Return the [X, Y] coordinate for the center point of the cell that contains the specified text.  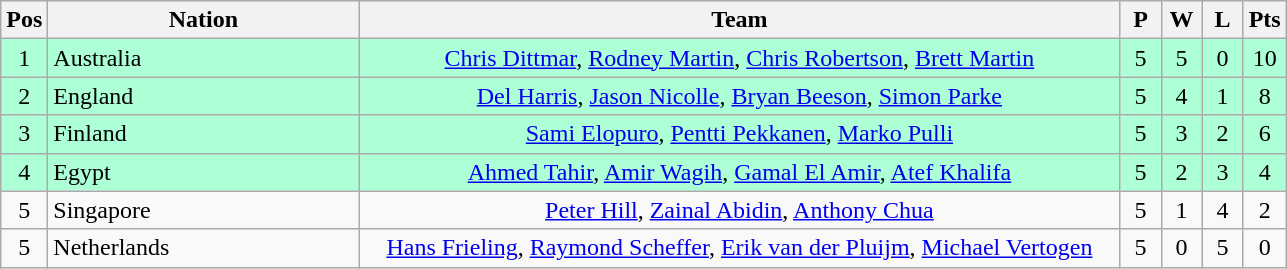
L [1222, 20]
P [1140, 20]
W [1182, 20]
Egypt [204, 172]
Team [740, 20]
Singapore [204, 210]
Finland [204, 134]
6 [1264, 134]
8 [1264, 96]
Australia [204, 58]
Sami Elopuro, Pentti Pekkanen, Marko Pulli [740, 134]
Nation [204, 20]
Del Harris, Jason Nicolle, Bryan Beeson, Simon Parke [740, 96]
Pos [24, 20]
Chris Dittmar, Rodney Martin, Chris Robertson, Brett Martin [740, 58]
Ahmed Tahir, Amir Wagih, Gamal El Amir, Atef Khalifa [740, 172]
Hans Frieling, Raymond Scheffer, Erik van der Pluijm, Michael Vertogen [740, 248]
Netherlands [204, 248]
10 [1264, 58]
England [204, 96]
Peter Hill, Zainal Abidin, Anthony Chua [740, 210]
Pts [1264, 20]
